Determine the [x, y] coordinate at the center of the cell enclosing the given text.  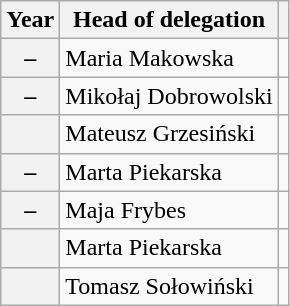
Year [30, 20]
Head of delegation [169, 20]
Mikołaj Dobrowolski [169, 96]
Mateusz Grzesiński [169, 134]
Maria Makowska [169, 58]
Maja Frybes [169, 210]
Tomasz Sołowiński [169, 286]
